Determine the [X, Y] coordinate at the center of the cell enclosing the given text.  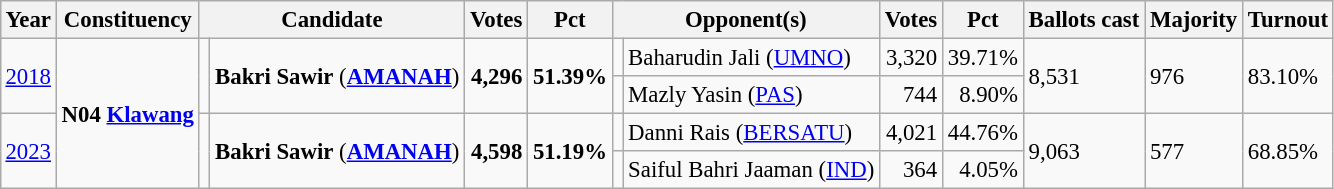
4,296 [496, 76]
Year [28, 20]
68.85% [1288, 152]
744 [912, 95]
4,021 [912, 133]
Constituency [128, 20]
4,598 [496, 152]
Ballots cast [1084, 20]
Turnout [1288, 20]
2023 [28, 152]
8.90% [982, 95]
8,531 [1084, 76]
N04 Klawang [128, 113]
51.39% [570, 76]
Danni Rais (BERSATU) [752, 133]
9,063 [1084, 152]
2018 [28, 76]
Baharudin Jali (UMNO) [752, 57]
976 [1194, 76]
3,320 [912, 57]
Majority [1194, 20]
44.76% [982, 133]
51.19% [570, 152]
4.05% [982, 170]
Opponent(s) [746, 20]
Candidate [332, 20]
83.10% [1288, 76]
Saiful Bahri Jaaman (IND) [752, 170]
364 [912, 170]
39.71% [982, 57]
577 [1194, 152]
Mazly Yasin (PAS) [752, 95]
